Output the (X, Y) coordinate of the center of the cell containing the given text.  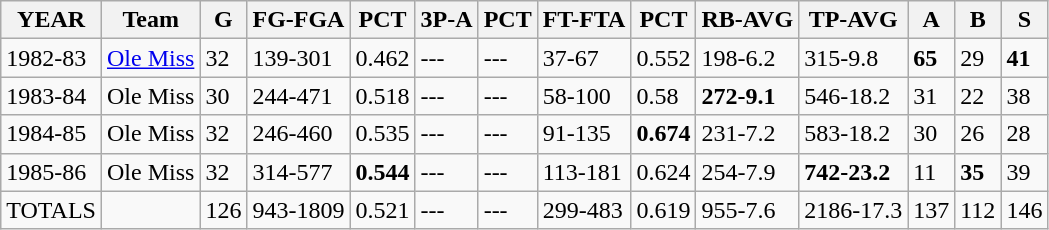
1985-86 (52, 172)
246-460 (298, 134)
G (224, 20)
299-483 (584, 210)
112 (978, 210)
0.624 (664, 172)
0.518 (382, 96)
26 (978, 134)
139-301 (298, 58)
3P-A (446, 20)
11 (932, 172)
65 (932, 58)
0.462 (382, 58)
39 (1024, 172)
0.535 (382, 134)
0.552 (664, 58)
FG-FGA (298, 20)
272-9.1 (748, 96)
B (978, 20)
0.619 (664, 210)
91-135 (584, 134)
583-18.2 (854, 134)
S (1024, 20)
FT-FTA (584, 20)
742-23.2 (854, 172)
38 (1024, 96)
314-577 (298, 172)
546-18.2 (854, 96)
244-471 (298, 96)
31 (932, 96)
RB-AVG (748, 20)
0.544 (382, 172)
YEAR (52, 20)
35 (978, 172)
1983-84 (52, 96)
1982-83 (52, 58)
198-6.2 (748, 58)
0.521 (382, 210)
254-7.9 (748, 172)
146 (1024, 210)
28 (1024, 134)
TOTALS (52, 210)
22 (978, 96)
943-1809 (298, 210)
2186-17.3 (854, 210)
315-9.8 (854, 58)
0.58 (664, 96)
41 (1024, 58)
137 (932, 210)
58-100 (584, 96)
126 (224, 210)
Team (150, 20)
955-7.6 (748, 210)
0.674 (664, 134)
TP-AVG (854, 20)
A (932, 20)
231-7.2 (748, 134)
113-181 (584, 172)
37-67 (584, 58)
1984-85 (52, 134)
29 (978, 58)
